Provide the (x, y) coordinate of the cell's center where the given text is located.  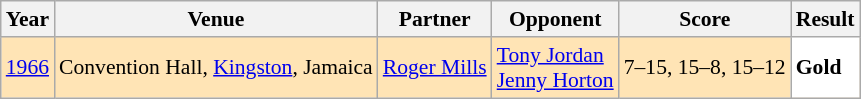
Opponent (556, 19)
1966 (28, 68)
Score (705, 19)
Gold (826, 68)
Result (826, 19)
Year (28, 19)
Partner (435, 19)
Roger Mills (435, 68)
Venue (216, 19)
Convention Hall, Kingston, Jamaica (216, 68)
7–15, 15–8, 15–12 (705, 68)
Tony Jordan Jenny Horton (556, 68)
